Extract the (X, Y) coordinate from the center of the cell holding the provided text.  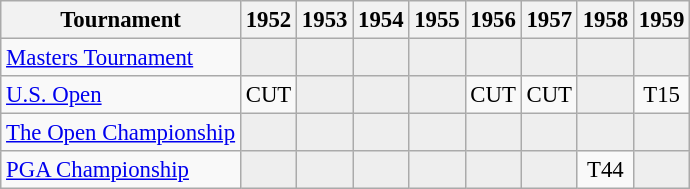
1953 (325, 20)
1959 (661, 20)
1956 (493, 20)
PGA Championship (121, 170)
1954 (381, 20)
The Open Championship (121, 133)
Tournament (121, 20)
1952 (268, 20)
1957 (549, 20)
Masters Tournament (121, 58)
1955 (437, 20)
U.S. Open (121, 95)
1958 (605, 20)
T15 (661, 95)
T44 (605, 170)
